Detect which cell encompasses the target text, then output its (x, y) center coordinate. 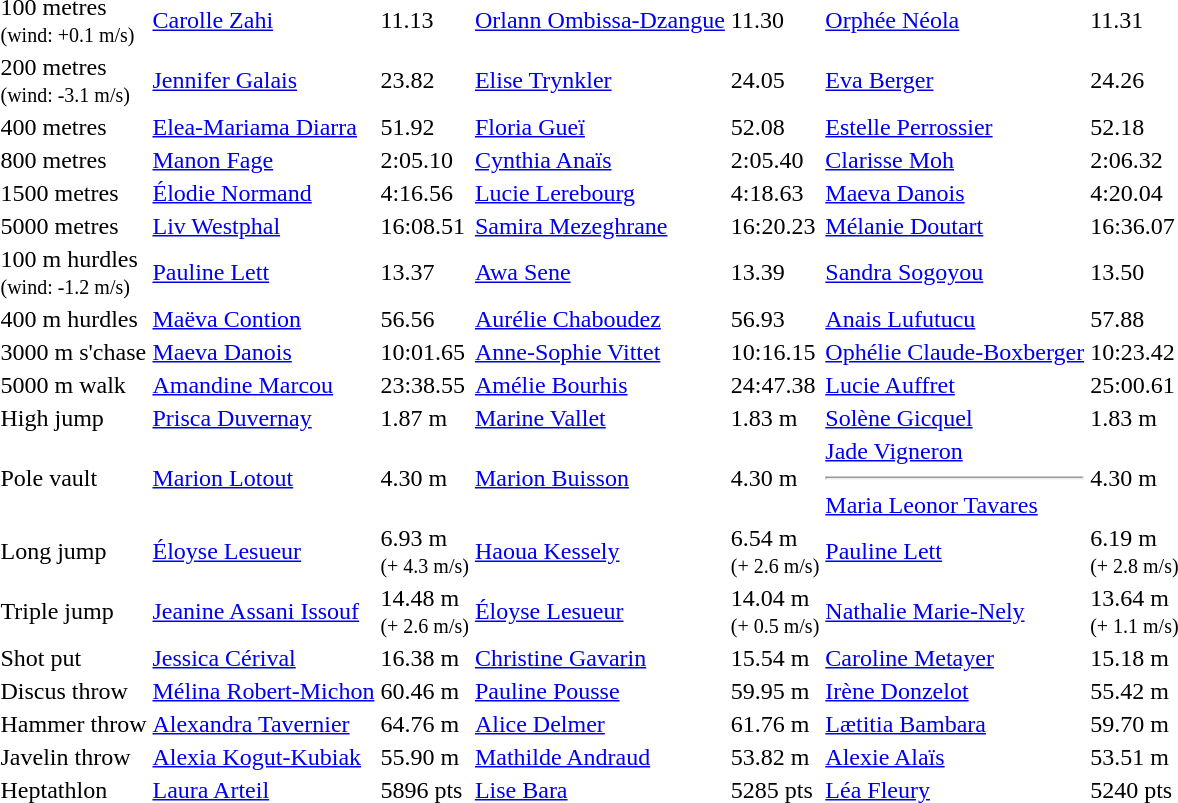
4:18.63 (774, 193)
Awa Sene (600, 272)
Mathilde Andraud (600, 757)
59.95 m (774, 691)
4:16.56 (424, 193)
Anais Lufutucu (955, 319)
Lætitia Bambara (955, 724)
Maëva Contion (264, 319)
23.82 (424, 80)
2:05.10 (424, 160)
13.37 (424, 272)
Sandra Sogoyou (955, 272)
Anne-Sophie Vittet (600, 352)
Cynthia Anaïs (600, 160)
Amélie Bourhis (600, 385)
56.56 (424, 319)
Irène Donzelot (955, 691)
Floria Gueï (600, 127)
Alexia Kogut-Kubiak (264, 757)
Lucie Auffret (955, 385)
Pauline Pousse (600, 691)
24.05 (774, 80)
24:47.38 (774, 385)
Amandine Marcou (264, 385)
Mélanie Doutart (955, 226)
Clarisse Moh (955, 160)
Jessica Cérival (264, 658)
Alice Delmer (600, 724)
Nathalie Marie-Nely (955, 612)
Marine Vallet (600, 418)
Aurélie Chaboudez (600, 319)
Alexandra Tavernier (264, 724)
Liv Westphal (264, 226)
16:20.23 (774, 226)
Jeanine Assani Issouf (264, 612)
14.04 m(+ 0.5 m/s) (774, 612)
2:05.40 (774, 160)
1.83 m (774, 418)
56.93 (774, 319)
10:01.65 (424, 352)
52.08 (774, 127)
Ophélie Claude-Boxberger (955, 352)
61.76 m (774, 724)
Elise Trynkler (600, 80)
Elea-Mariama Diarra (264, 127)
14.48 m(+ 2.6 m/s) (424, 612)
Mélina Robert-Michon (264, 691)
Marion Lotout (264, 478)
60.46 m (424, 691)
10:16.15 (774, 352)
Eva Berger (955, 80)
Alexie Alaïs (955, 757)
Samira Mezeghrane (600, 226)
Solène Gicquel (955, 418)
16.38 m (424, 658)
1.87 m (424, 418)
Christine Gavarin (600, 658)
Estelle Perrossier (955, 127)
23:38.55 (424, 385)
Caroline Metayer (955, 658)
6.54 m(+ 2.6 m/s) (774, 552)
Prisca Duvernay (264, 418)
Manon Fage (264, 160)
Haoua Kessely (600, 552)
64.76 m (424, 724)
15.54 m (774, 658)
Marion Buisson (600, 478)
13.39 (774, 272)
6.93 m(+ 4.3 m/s) (424, 552)
Jade VigneronMaria Leonor Tavares (955, 478)
Lucie Lerebourg (600, 193)
55.90 m (424, 757)
53.82 m (774, 757)
Jennifer Galais (264, 80)
Élodie Normand (264, 193)
16:08.51 (424, 226)
51.92 (424, 127)
